Detect which cell encompasses the target text, then output its (x, y) center coordinate. 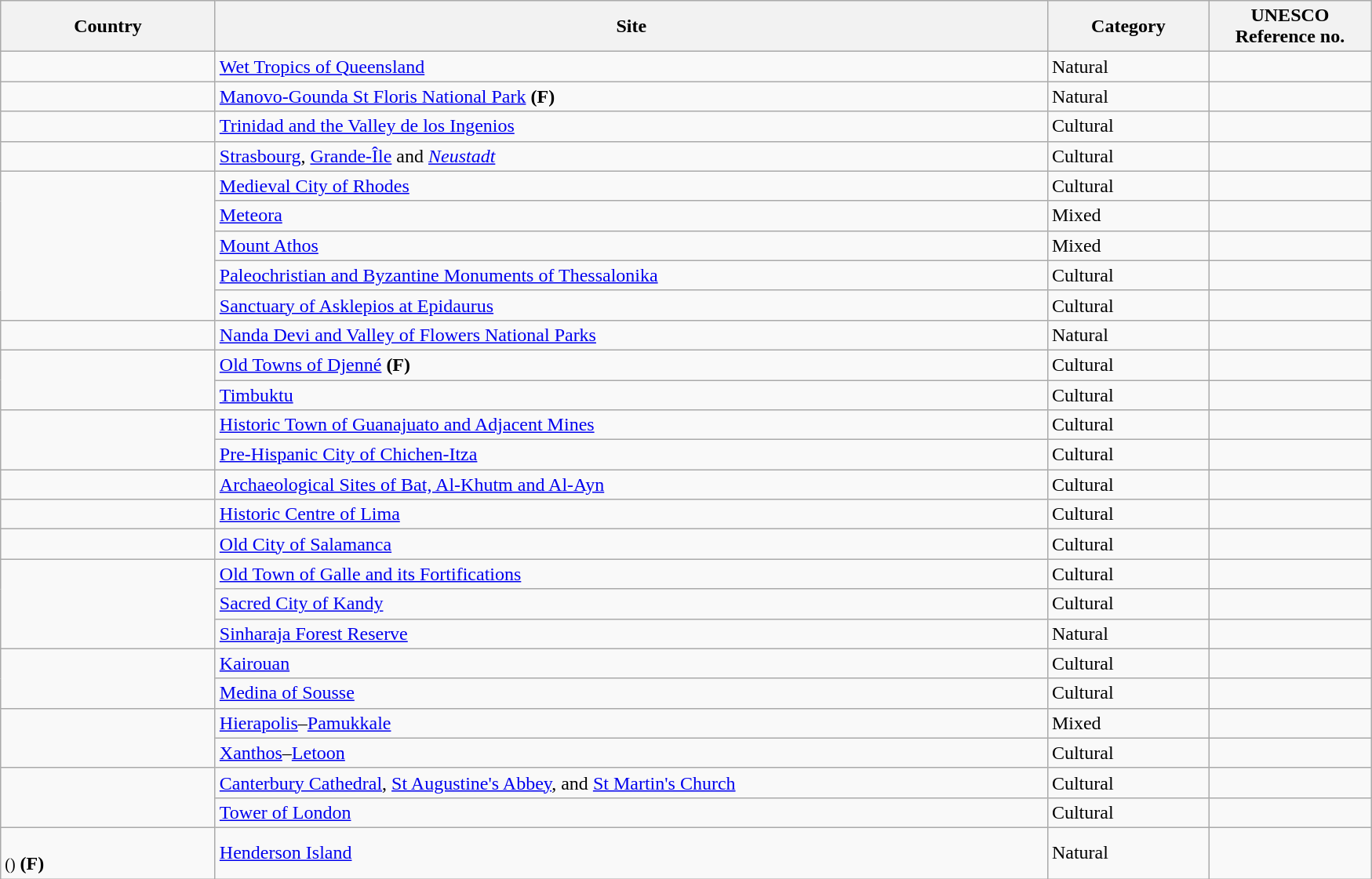
Historic Town of Guanajuato and Adjacent Mines (631, 425)
Historic Centre of Lima (631, 514)
Sacred City of Kandy (631, 604)
Site (631, 27)
Henderson Island (631, 853)
() (F) (108, 853)
Medieval City of Rhodes (631, 186)
Strasbourg, Grande-Île and Neustadt (631, 156)
Wet Tropics of Queensland (631, 67)
Meteora (631, 216)
Mount Athos (631, 245)
Category (1128, 27)
Pre-Hispanic City of Chichen-Itza (631, 455)
Old City of Salamanca (631, 544)
Tower of London (631, 812)
UNESCO Reference no. (1290, 27)
Medina of Sousse (631, 693)
Country (108, 27)
Sanctuary of Asklepios at Epidaurus (631, 305)
Xanthos–Letoon (631, 753)
Archaeological Sites of Bat, Al-Khutm and Al-Ayn (631, 485)
Canterbury Cathedral, St Augustine's Abbey, and St Martin's Church (631, 783)
Kairouan (631, 663)
Sinharaja Forest Reserve (631, 634)
Old Town of Galle and its Fortifications (631, 574)
Old Towns of Djenné (F) (631, 365)
Timbuktu (631, 394)
Paleochristian and Byzantine Monuments of Thessalonika (631, 275)
Hierapolis–Pamukkale (631, 723)
Nanda Devi and Valley of Flowers National Parks (631, 335)
Manovo-Gounda St Floris National Park (F) (631, 96)
Trinidad and the Valley de los Ingenios (631, 126)
